For the text-containing cell, return its midpoint in (X, Y) coordinate format. 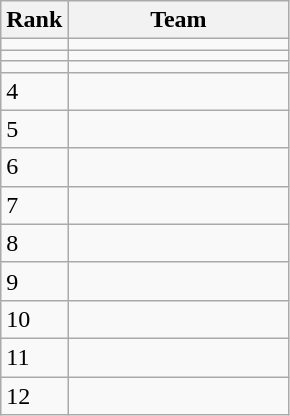
Rank (34, 20)
10 (34, 319)
7 (34, 205)
4 (34, 91)
12 (34, 395)
5 (34, 129)
11 (34, 357)
Team (178, 20)
6 (34, 167)
8 (34, 243)
9 (34, 281)
